Provide the [x, y] coordinate of the cell's center where the given text is located.  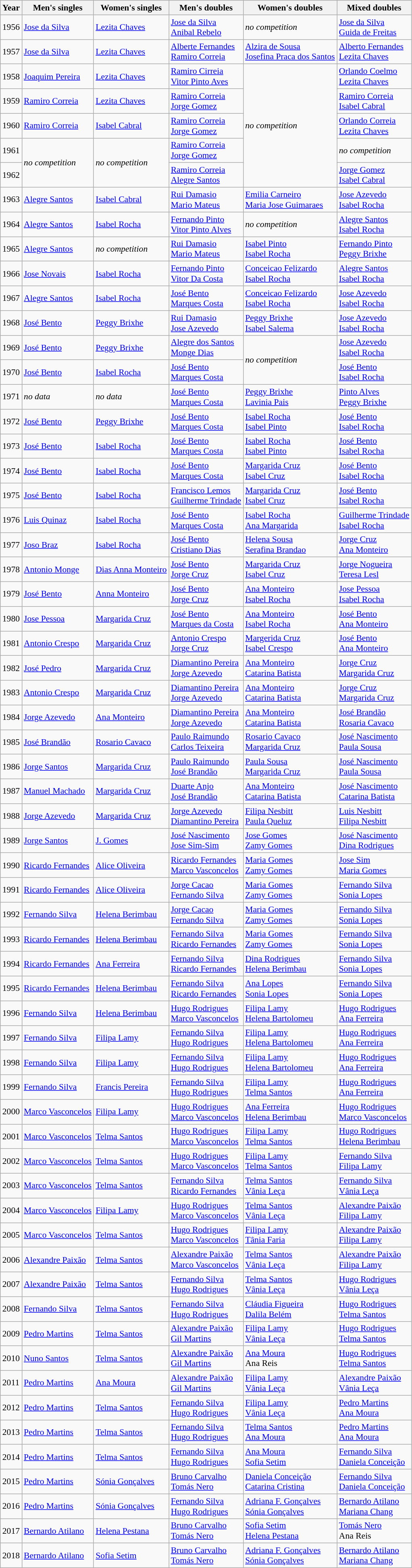
2001 [11, 1136]
Joso Braz [58, 544]
Antonio CrespoJorge Cruz [206, 644]
2010 [11, 1358]
1963 [11, 200]
Hugo RodriguesVânia Leça [374, 1284]
1975 [11, 495]
Ana LopesSonia Lopes [290, 989]
1999 [11, 1087]
Jose GomesZamy Gomes [290, 840]
2005 [11, 1235]
Rui DamasioJose Azevedo [206, 323]
Rosario CavacoMargarida Cruz [290, 742]
1957 [11, 52]
Orlando CorreiaLezita Chaves [374, 126]
1962 [11, 175]
2003 [11, 1186]
Alexandre PaixãoVânia Leça [374, 1383]
Orlando CoelmoLezita Chaves [374, 77]
1959 [11, 101]
Fernando SilvaFilipa Lamy [374, 1161]
Helena SousaSerafina Brandao [290, 544]
Dina RodriguesHelena Berimbau [290, 964]
1971 [11, 397]
2000 [11, 1111]
Nuno Santos [58, 1358]
Ana MouraAna Reis [290, 1358]
Ramiro CirreiaVitor Pinto Aves [206, 77]
Year [11, 8]
1985 [11, 742]
J. Gomes [131, 840]
2017 [11, 1531]
1968 [11, 323]
1984 [11, 717]
2015 [11, 1482]
Jose PessoaIsabel Rocha [374, 594]
1977 [11, 544]
1998 [11, 1062]
Paulo RaimundoCarlos Teixeira [206, 742]
1972 [11, 422]
Jose SimMaria Gomes [374, 865]
Paula SousaMargarida Cruz [290, 767]
Peggy BrixheIsabel Salema [290, 323]
1997 [11, 1038]
1956 [11, 27]
1967 [11, 298]
2014 [11, 1457]
José BrandãoRosaria Cavaco [374, 717]
Filipa LamyTânia Faria [290, 1235]
Men's singles [58, 8]
Tomás NeroAna Reis [374, 1531]
Francisco LemosGuilherme Trindade [206, 495]
José Brandão [58, 742]
1983 [11, 693]
Mixed doubles [374, 8]
Isabel PintoIsabel Rocha [290, 249]
José BentoCristiano Dias [206, 544]
Men's doubles [206, 8]
Fernando PintoPeggy Brixhe [374, 249]
José BentoMarques da Costa [206, 619]
Ramiro CorreiaIsabel Cabral [374, 101]
Fernando PintoVitor Da Costa [206, 273]
Fernando PintoVitor Pinto Alves [206, 224]
Jose Pessoa [58, 619]
Alegre dos SantosMonge Dias [206, 348]
Emilia CarneiroMaria Jose Guimaraes [290, 200]
Peggy BrixheLavinia Pais [290, 397]
1993 [11, 939]
1958 [11, 77]
Rosario Cavaco [131, 742]
Ricardo FernandesMarco Vasconcelos [206, 865]
1981 [11, 644]
Filipa NesbittPaula Queluz [290, 816]
1974 [11, 471]
2013 [11, 1432]
1979 [11, 594]
Jose da SilvaAnibal Rebelo [206, 27]
José NascimentoJose Sim-Sim [206, 840]
2011 [11, 1383]
Telma SantosAna Moura [290, 1432]
2016 [11, 1506]
Alberto FernandesLezita Chaves [374, 52]
1996 [11, 1013]
2012 [11, 1407]
Jose Novais [58, 273]
2009 [11, 1333]
1976 [11, 520]
1994 [11, 964]
Joaquim Pereira [58, 77]
Alberte FernandesRamiro Correia [206, 52]
Jorge NogueiraTeresa Lesl [374, 569]
1990 [11, 865]
1989 [11, 840]
1982 [11, 668]
2018 [11, 1556]
Daniela ConceiçãoCatarina Cristina [290, 1482]
1992 [11, 915]
Ana FerreiraHelena Berimbau [290, 1111]
Luis Quinaz [58, 520]
1964 [11, 224]
Isabel RochaAna Margarida [290, 520]
Margerida CruzIsabel Crespo [290, 644]
Women's doubles [290, 8]
Antonio Monge [58, 569]
José Pedro [58, 668]
2002 [11, 1161]
Jose da SilvaGuida de Freitas [374, 27]
Cláudia FigueiraDalila Belém [290, 1309]
Sofia Setim [131, 1556]
1980 [11, 619]
Women's singles [131, 8]
1970 [11, 373]
2006 [11, 1260]
Manuel Machado [58, 791]
Anna Monteiro [131, 594]
Paulo RaimundoJosé Brandão [206, 767]
2008 [11, 1309]
1966 [11, 273]
Jorge GomezIsabel Cabral [374, 175]
Ana Ferreira [131, 964]
Ana MouraSofia Setim [290, 1457]
Guilherme TrindadeIsabel Rocha [374, 520]
Luis NesbittFilipa Nesbitt [374, 816]
Helena Pestana [131, 1531]
1961 [11, 150]
Fernando Silva Sonia Lopes [374, 989]
1991 [11, 890]
Duarte AnjoJosé Brandão [206, 791]
Hugo RodriguesHelena Berimbau [374, 1136]
Pinto AlvesPeggy Brixhe [374, 397]
Jorge CruzAna Monteiro [374, 544]
1965 [11, 249]
1986 [11, 767]
Ana Moura [131, 1383]
Jorge AzevedoDiamantino Pereira [206, 816]
2007 [11, 1284]
Sofia SetimHelena Pestana [290, 1531]
Fernando SilvaVânia Leça [374, 1186]
Dias Anna Monteiro [131, 569]
1995 [11, 989]
1973 [11, 446]
Ana Monteiro [131, 717]
2004 [11, 1211]
1960 [11, 126]
Ramiro CorreiaAlegre Santos [206, 175]
1987 [11, 791]
1978 [11, 569]
José NascimentoCatarina Batista [374, 791]
1969 [11, 348]
José NascimentoDina Rodrigues [374, 840]
Alzira de SousaJosefina Praca dos Santos [290, 52]
Francis Pereira [131, 1087]
Alexandre PaixãoMarco Vasconcelos [206, 1260]
1988 [11, 816]
